From the cell containing the given text, extract its center point as (X, Y) coordinate. 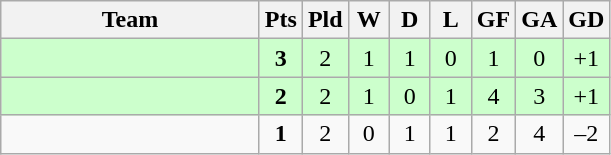
D (410, 20)
Pld (325, 20)
–2 (586, 134)
GD (586, 20)
Pts (280, 20)
GA (540, 20)
L (450, 20)
Team (130, 20)
W (368, 20)
GF (493, 20)
